Extract the (x, y) coordinate from the center of the cell holding the provided text.  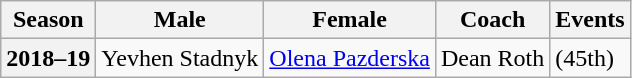
Yevhen Stadnyk (180, 58)
Olena Pazderska (350, 58)
Dean Roth (492, 58)
(45th) (590, 58)
2018–19 (48, 58)
Coach (492, 20)
Female (350, 20)
Events (590, 20)
Season (48, 20)
Male (180, 20)
